Search for the cell housing the specified text and yield its (X, Y) center coordinate. 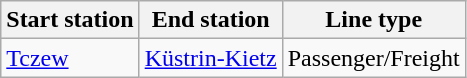
Passenger/Freight (374, 58)
Tczew (70, 58)
Start station (70, 20)
Küstrin-Kietz (210, 58)
End station (210, 20)
Line type (374, 20)
